Determine the [X, Y] coordinate at the center of the cell enclosing the given text.  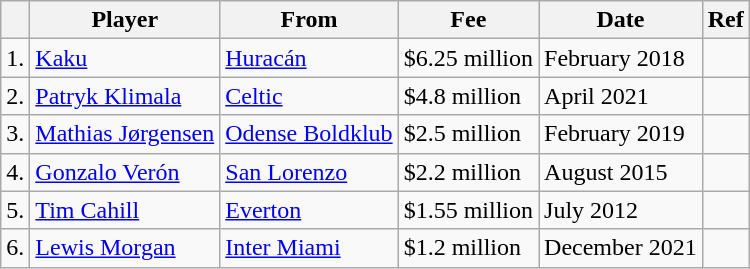
Celtic [309, 96]
February 2018 [621, 58]
4. [16, 172]
Fee [468, 20]
July 2012 [621, 210]
Player [125, 20]
$1.2 million [468, 248]
5. [16, 210]
$6.25 million [468, 58]
Date [621, 20]
Huracán [309, 58]
Lewis Morgan [125, 248]
1. [16, 58]
December 2021 [621, 248]
Everton [309, 210]
August 2015 [621, 172]
Patryk Klimala [125, 96]
Kaku [125, 58]
$1.55 million [468, 210]
April 2021 [621, 96]
Tim Cahill [125, 210]
Ref [726, 20]
San Lorenzo [309, 172]
Odense Boldklub [309, 134]
$2.5 million [468, 134]
$4.8 million [468, 96]
2. [16, 96]
Inter Miami [309, 248]
6. [16, 248]
From [309, 20]
February 2019 [621, 134]
Mathias Jørgensen [125, 134]
$2.2 million [468, 172]
Gonzalo Verón [125, 172]
3. [16, 134]
